Provide the (x, y) coordinate of the cell's center where the given text is located.  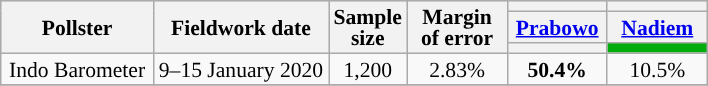
Pollster (78, 27)
Nadiem (657, 27)
1,200 (367, 68)
9–15 January 2020 (240, 68)
Fieldwork date (240, 27)
50.4% (557, 68)
Prabowo (557, 27)
2.83% (457, 68)
Margin of error (457, 27)
Indo Barometer (78, 68)
10.5% (657, 68)
Sample size (367, 27)
